For the text-containing cell, return its midpoint in [x, y] coordinate format. 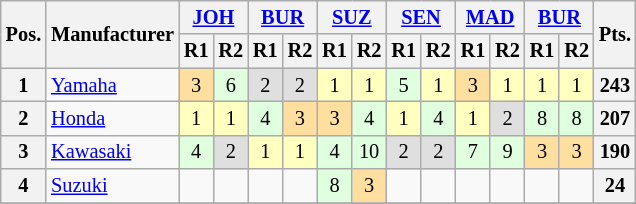
10 [370, 152]
Yamaha [112, 85]
Kawasaki [112, 152]
JOH [214, 17]
243 [615, 85]
6 [230, 85]
190 [615, 152]
7 [474, 152]
Suzuki [112, 186]
Honda [112, 118]
24 [615, 186]
SEN [420, 17]
Pos. [24, 34]
MAD [490, 17]
SUZ [352, 17]
207 [615, 118]
Manufacturer [112, 34]
9 [508, 152]
Pts. [615, 34]
5 [404, 85]
